Return the [X, Y] coordinate for the center point of the cell that contains the specified text.  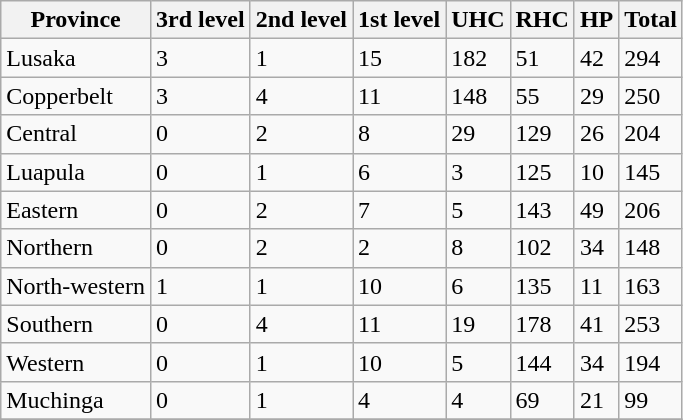
Northern [76, 248]
143 [542, 210]
19 [478, 324]
102 [542, 248]
Western [76, 362]
49 [596, 210]
RHC [542, 20]
55 [542, 96]
182 [478, 58]
99 [651, 400]
163 [651, 286]
15 [400, 58]
Southern [76, 324]
UHC [478, 20]
129 [542, 134]
Central [76, 134]
206 [651, 210]
21 [596, 400]
Lusaka [76, 58]
194 [651, 362]
253 [651, 324]
1st level [400, 20]
Province [76, 20]
144 [542, 362]
7 [400, 210]
178 [542, 324]
3rd level [200, 20]
2nd level [301, 20]
125 [542, 172]
Luapula [76, 172]
69 [542, 400]
Total [651, 20]
Muchinga [76, 400]
Copperbelt [76, 96]
51 [542, 58]
204 [651, 134]
294 [651, 58]
Eastern [76, 210]
42 [596, 58]
North-western [76, 286]
41 [596, 324]
HP [596, 20]
145 [651, 172]
250 [651, 96]
135 [542, 286]
26 [596, 134]
